Locate the cell with the specified text and output its [x, y] center coordinate. 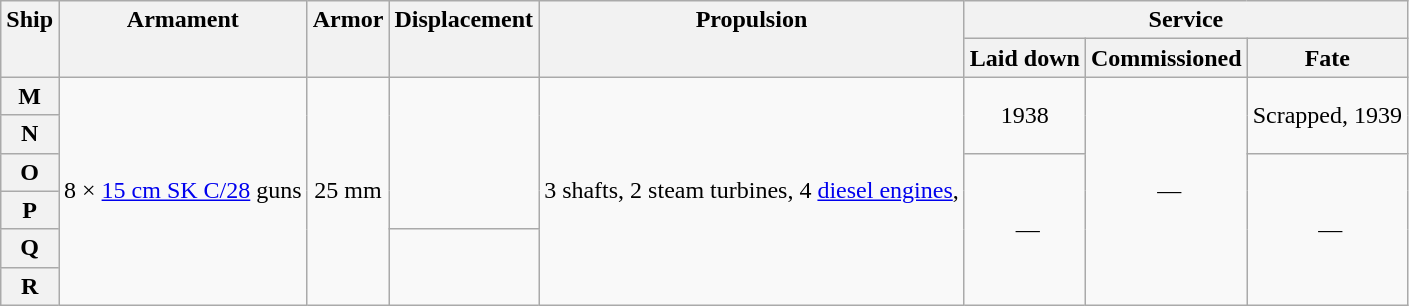
8 × 15 cm SK C/28 guns [184, 191]
Q [30, 248]
Armament [184, 39]
Scrapped, 1939 [1327, 115]
Fate [1327, 58]
1938 [1024, 115]
25 mm [348, 191]
M [30, 96]
Displacement [464, 39]
O [30, 172]
Laid down [1024, 58]
Commissioned [1166, 58]
Service [1186, 20]
Armor [348, 39]
Propulsion [752, 39]
Ship [30, 39]
R [30, 286]
N [30, 134]
P [30, 210]
3 shafts, 2 steam turbines, 4 diesel engines, [752, 191]
